From the cell containing the given text, extract its center point as [X, Y] coordinate. 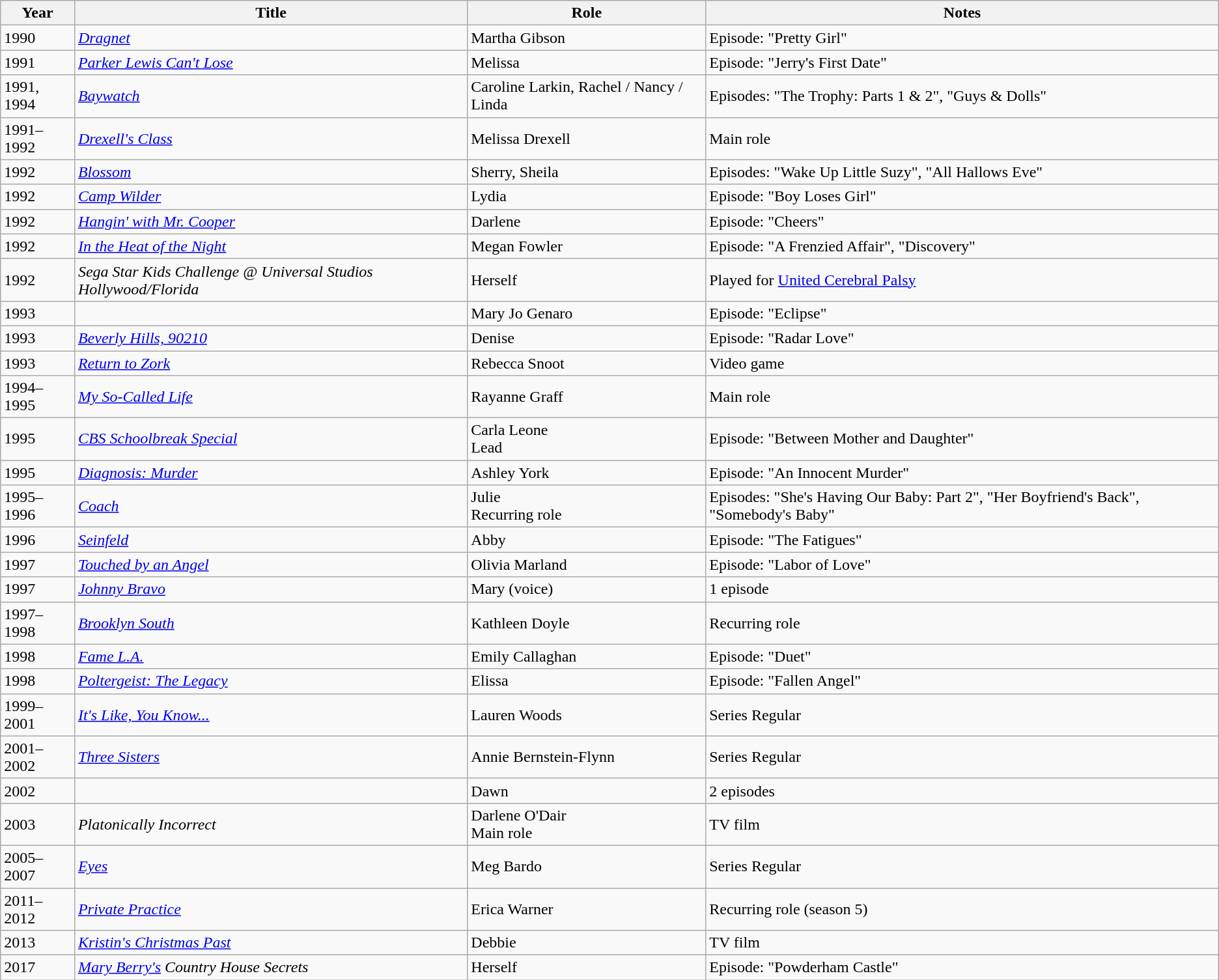
Episodes: "Wake Up Little Suzy", "All Hallows Eve" [962, 172]
JulieRecurring role [587, 507]
Recurring role (season 5) [962, 909]
Debbie [587, 943]
Episodes: "The Trophy: Parts 1 & 2", "Guys & Dolls" [962, 96]
1994–1995 [38, 397]
Episode: "Duet" [962, 656]
Rebecca Snoot [587, 363]
1996 [38, 540]
Meg Bardo [587, 866]
Coach [271, 507]
Role [587, 13]
Emily Callaghan [587, 656]
Kristin's Christmas Past [271, 943]
In the Heat of the Night [271, 246]
Kathleen Doyle [587, 623]
Platonically Incorrect [271, 824]
Episode: "Fallen Angel" [962, 681]
Carla LeoneLead [587, 439]
Ashley York [587, 473]
2003 [38, 824]
Dawn [587, 791]
My So-Called Life [271, 397]
2011–2012 [38, 909]
1997–1998 [38, 623]
Episode: "Cheers" [962, 221]
2002 [38, 791]
Played for United Cerebral Palsy [962, 280]
Caroline Larkin, Rachel / Nancy / Linda [587, 96]
Darlene O'DairMain role [587, 824]
Elissa [587, 681]
Poltergeist: The Legacy [271, 681]
Dragnet [271, 38]
2005–2007 [38, 866]
Episode: "Labor of Love" [962, 565]
Melissa [587, 63]
Drexell's Class [271, 138]
It's Like, You Know... [271, 715]
Denise [587, 338]
Return to Zork [271, 363]
Touched by an Angel [271, 565]
Mary (voice) [587, 589]
2013 [38, 943]
1999–2001 [38, 715]
Recurring role [962, 623]
Episode: "Boy Loses Girl" [962, 197]
Lydia [587, 197]
Rayanne Graff [587, 397]
Episode: "The Fatigues" [962, 540]
Eyes [271, 866]
Episode: "Jerry's First Date" [962, 63]
Camp Wilder [271, 197]
CBS Schoolbreak Special [271, 439]
1995–1996 [38, 507]
2001–2002 [38, 757]
Fame L.A. [271, 656]
Three Sisters [271, 757]
Sega Star Kids Challenge @ Universal Studios Hollywood/Florida [271, 280]
Johnny Bravo [271, 589]
Title [271, 13]
Blossom [271, 172]
Abby [587, 540]
Episode: "Eclipse" [962, 313]
1 episode [962, 589]
Lauren Woods [587, 715]
Year [38, 13]
1991, 1994 [38, 96]
Beverly Hills, 90210 [271, 338]
2017 [38, 968]
Video game [962, 363]
Hangin' with Mr. Cooper [271, 221]
Sherry, Sheila [587, 172]
1991 [38, 63]
Annie Bernstein-Flynn [587, 757]
Episode: "A Frenzied Affair", "Discovery" [962, 246]
Notes [962, 13]
1990 [38, 38]
Olivia Marland [587, 565]
Episode: "Radar Love" [962, 338]
Episode: "An Innocent Murder" [962, 473]
Episodes: "She's Having Our Baby: Part 2", "Her Boyfriend's Back", "Somebody's Baby" [962, 507]
Erica Warner [587, 909]
Mary Berry's Country House Secrets [271, 968]
1991–1992 [38, 138]
Melissa Drexell [587, 138]
Episode: "Between Mother and Daughter" [962, 439]
2 episodes [962, 791]
Martha Gibson [587, 38]
Seinfeld [271, 540]
Mary Jo Genaro [587, 313]
Episode: "Pretty Girl" [962, 38]
Brooklyn South [271, 623]
Darlene [587, 221]
Megan Fowler [587, 246]
Baywatch [271, 96]
Parker Lewis Can't Lose [271, 63]
Episode: "Powderham Castle" [962, 968]
Diagnosis: Murder [271, 473]
Private Practice [271, 909]
